Return [x, y] of the center of cell containing provided text 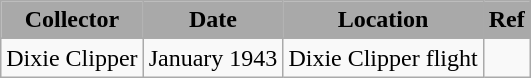
Ref [506, 20]
Dixie Clipper flight [383, 58]
Location [383, 20]
Date [213, 20]
Collector [72, 20]
Dixie Clipper [72, 58]
January 1943 [213, 58]
